Pinpoint the cell where the given text exists, returning its (x, y) midpoint coordinate. 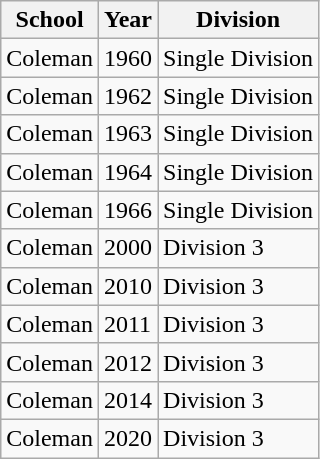
School (50, 20)
Division (238, 20)
2020 (128, 438)
1960 (128, 58)
1963 (128, 134)
1962 (128, 96)
2000 (128, 248)
2012 (128, 362)
1966 (128, 210)
2014 (128, 400)
Year (128, 20)
2011 (128, 324)
2010 (128, 286)
1964 (128, 172)
